Locate the cell with the specified text and output its [x, y] center coordinate. 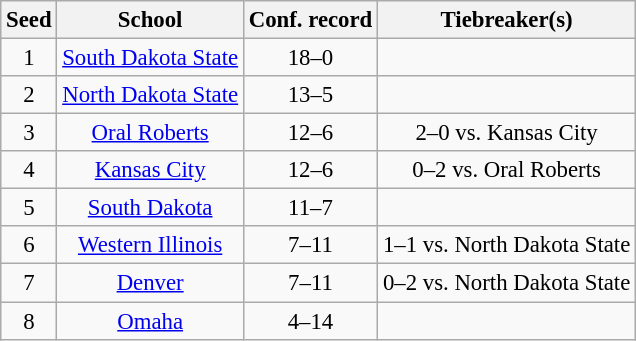
1 [29, 58]
School [150, 20]
5 [29, 208]
0–2 vs. Oral Roberts [507, 170]
Conf. record [310, 20]
0–2 vs. North Dakota State [507, 283]
11–7 [310, 208]
3 [29, 133]
6 [29, 245]
1–1 vs. North Dakota State [507, 245]
Omaha [150, 321]
Denver [150, 283]
North Dakota State [150, 95]
2 [29, 95]
South Dakota State [150, 58]
Seed [29, 20]
2–0 vs. Kansas City [507, 133]
4–14 [310, 321]
4 [29, 170]
Western Illinois [150, 245]
Kansas City [150, 170]
7 [29, 283]
Tiebreaker(s) [507, 20]
8 [29, 321]
18–0 [310, 58]
South Dakota [150, 208]
13–5 [310, 95]
Oral Roberts [150, 133]
